Return [x, y] of the center of cell containing provided text 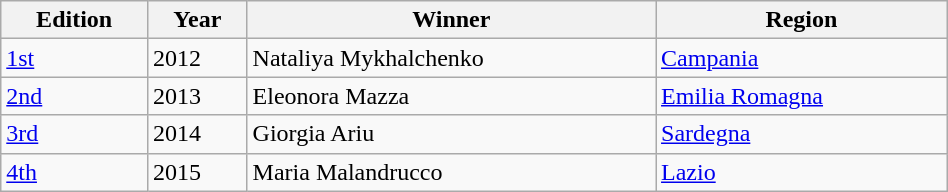
Lazio [802, 172]
Nataliya Mykhalchenko [451, 58]
Giorgia Ariu [451, 134]
3rd [74, 134]
Maria Malandrucco [451, 172]
Emilia Romagna [802, 96]
Winner [451, 20]
Region [802, 20]
4th [74, 172]
2012 [198, 58]
2nd [74, 96]
1st [74, 58]
2015 [198, 172]
Sardegna [802, 134]
2013 [198, 96]
Eleonora Mazza [451, 96]
Year [198, 20]
Campania [802, 58]
2014 [198, 134]
Edition [74, 20]
